Return the [X, Y] coordinate for the center point of the cell that contains the specified text.  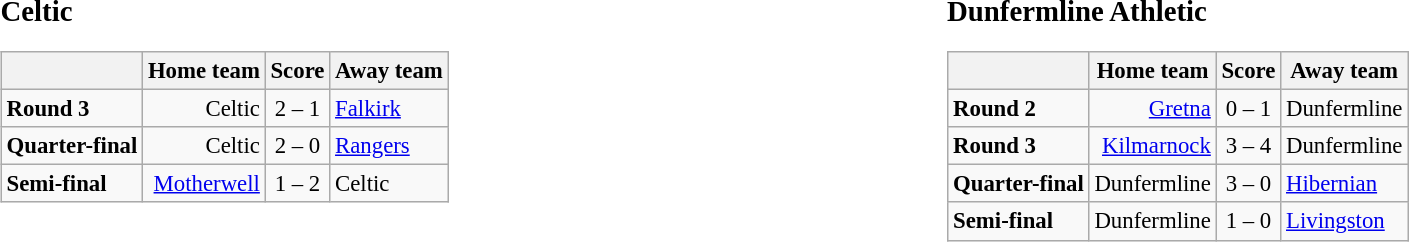
3 – 4 [1248, 146]
0 – 1 [1248, 109]
Gretna [1152, 109]
2 – 0 [298, 146]
Livingston [1344, 221]
Motherwell [204, 184]
Rangers [389, 146]
Falkirk [389, 109]
Round 2 [1018, 109]
Kilmarnock [1152, 146]
1 – 0 [1248, 221]
1 – 2 [298, 184]
Hibernian [1344, 184]
2 – 1 [298, 109]
3 – 0 [1248, 184]
